Provide the (X, Y) coordinate of the cell's center where the given text is located.  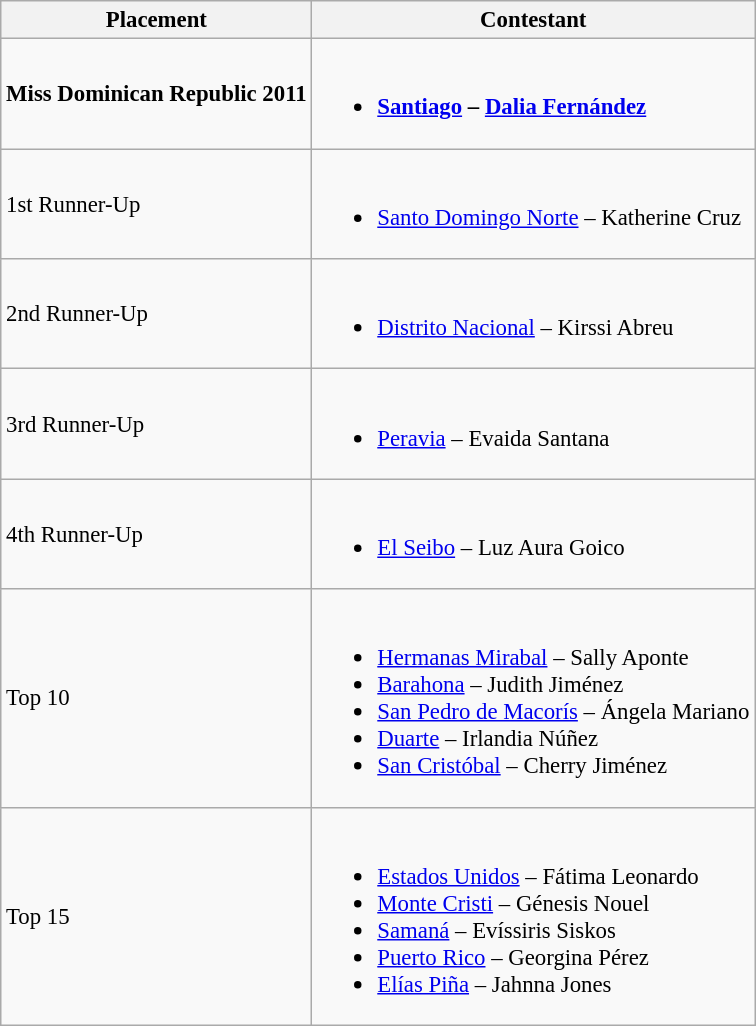
Peravia – Evaida Santana (534, 424)
Top 10 (156, 698)
Santiago – Dalia Fernández (534, 94)
Santo Domingo Norte – Katherine Cruz (534, 204)
Contestant (534, 20)
Miss Dominican Republic 2011 (156, 94)
Estados Unidos – Fátima LeonardoMonte Cristi – Génesis NouelSamaná – Evíssiris SiskosPuerto Rico – Georgina PérezElías Piña – Jahnna Jones (534, 916)
El Seibo – Luz Aura Goico (534, 534)
Distrito Nacional – Kirssi Abreu (534, 314)
4th Runner-Up (156, 534)
3rd Runner-Up (156, 424)
2nd Runner-Up (156, 314)
Top 15 (156, 916)
Placement (156, 20)
1st Runner-Up (156, 204)
Hermanas Mirabal – Sally AponteBarahona – Judith JiménezSan Pedro de Macorís – Ángela MarianoDuarte – Irlandia NúñezSan Cristóbal – Cherry Jiménez (534, 698)
